Determine the [X, Y] coordinate at the center of the cell enclosing the given text.  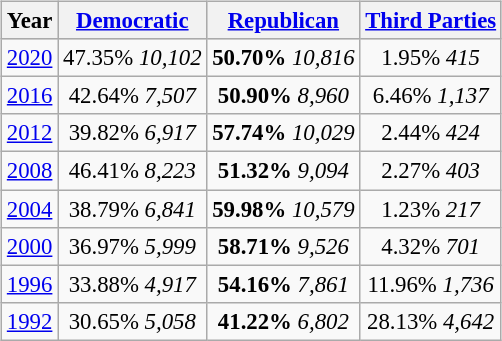
Third Parties [431, 21]
33.88% 4,917 [132, 284]
Year [30, 21]
1996 [30, 284]
Democratic [132, 21]
42.64% 7,507 [132, 96]
54.16% 7,861 [284, 284]
2.27% 403 [431, 171]
58.71% 9,526 [284, 246]
41.22% 6,802 [284, 321]
50.90% 8,960 [284, 96]
1.23% 217 [431, 209]
59.98% 10,579 [284, 209]
50.70% 10,816 [284, 58]
Republican [284, 21]
1.95% 415 [431, 58]
2012 [30, 133]
11.96% 1,736 [431, 284]
28.13% 4,642 [431, 321]
6.46% 1,137 [431, 96]
2008 [30, 171]
51.32% 9,094 [284, 171]
2016 [30, 96]
30.65% 5,058 [132, 321]
36.97% 5,999 [132, 246]
2.44% 424 [431, 133]
2020 [30, 58]
2004 [30, 209]
4.32% 701 [431, 246]
1992 [30, 321]
38.79% 6,841 [132, 209]
47.35% 10,102 [132, 58]
2000 [30, 246]
39.82% 6,917 [132, 133]
46.41% 8,223 [132, 171]
57.74% 10,029 [284, 133]
